Find where the given text appears and provide that cell's center as [X, Y] coordinate. 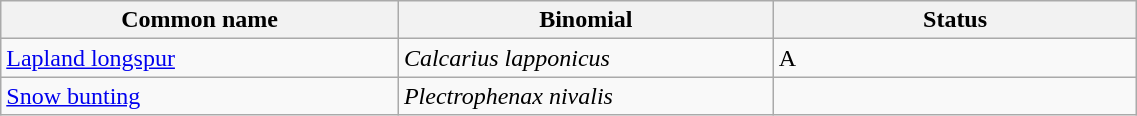
Lapland longspur [200, 58]
Plectrophenax nivalis [586, 96]
Status [955, 20]
Common name [200, 20]
Snow bunting [200, 96]
A [955, 58]
Calcarius lapponicus [586, 58]
Binomial [586, 20]
